Determine the (x, y) coordinate at the center of the cell enclosing the given text.  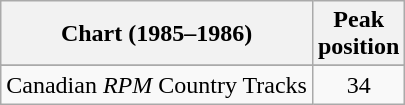
Peakposition (358, 34)
Chart (1985–1986) (157, 34)
34 (358, 85)
Canadian RPM Country Tracks (157, 85)
